Output the (x, y) coordinate of the center of the cell containing the given text.  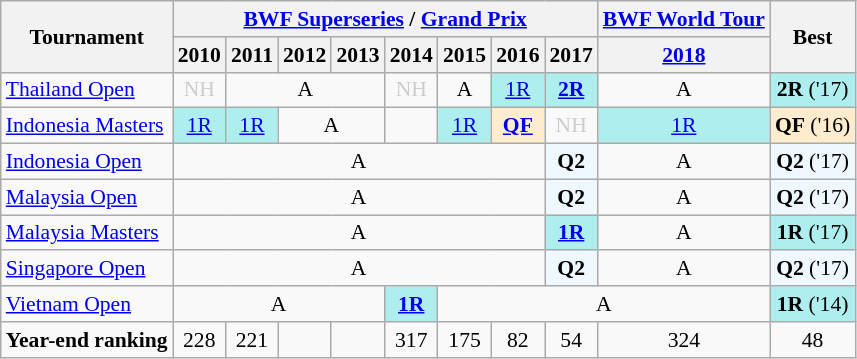
2011 (252, 55)
2012 (304, 55)
2017 (570, 55)
Indonesia Masters (87, 126)
2018 (684, 55)
2014 (412, 55)
1R ('17) (812, 233)
Vietnam Open (87, 304)
324 (684, 340)
2R (570, 90)
2015 (464, 55)
2016 (518, 55)
2013 (358, 55)
BWF World Tour (684, 19)
Indonesia Open (87, 162)
QF ('16) (812, 126)
221 (252, 340)
Year-end ranking (87, 340)
48 (812, 340)
228 (200, 340)
1R ('14) (812, 304)
BWF Superseries / Grand Prix (386, 19)
Best (812, 36)
Malaysia Open (87, 197)
2010 (200, 55)
Malaysia Masters (87, 233)
175 (464, 340)
Singapore Open (87, 269)
54 (570, 340)
2R ('17) (812, 90)
Tournament (87, 36)
Thailand Open (87, 90)
82 (518, 340)
317 (412, 340)
QF (518, 126)
